Search for the cell housing the specified text and yield its [x, y] center coordinate. 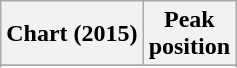
Peakposition [189, 34]
Chart (2015) [72, 34]
